Return the (X, Y) coordinate for the center point of the cell that contains the specified text.  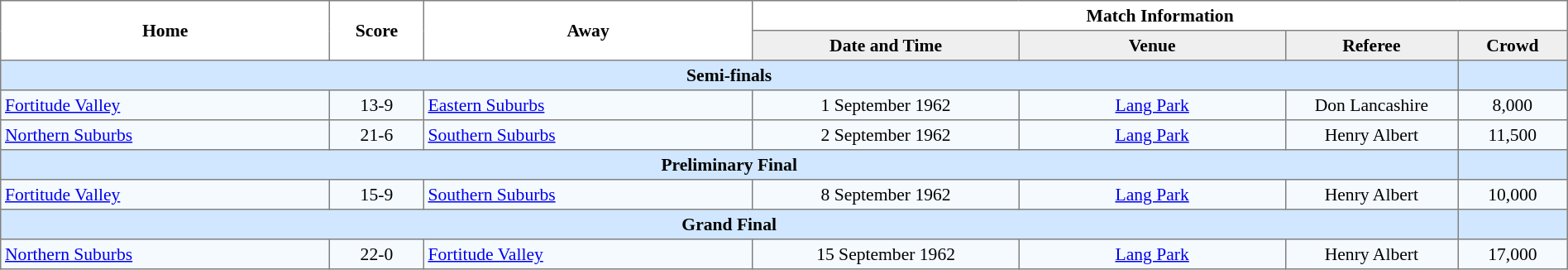
Preliminary Final (729, 165)
Score (377, 31)
15 September 1962 (886, 254)
Referee (1371, 46)
21-6 (377, 135)
1 September 1962 (886, 105)
10,000 (1513, 195)
Venue (1152, 46)
8,000 (1513, 105)
15-9 (377, 195)
Date and Time (886, 46)
Don Lancashire (1371, 105)
8 September 1962 (886, 195)
11,500 (1513, 135)
17,000 (1513, 254)
2 September 1962 (886, 135)
22-0 (377, 254)
13-9 (377, 105)
Crowd (1513, 46)
Match Information (1159, 16)
Home (165, 31)
Grand Final (729, 224)
Semi-finals (729, 75)
Eastern Suburbs (588, 105)
Away (588, 31)
